Scan for the cell matching the given text and deliver its (X, Y) coordinate at center. 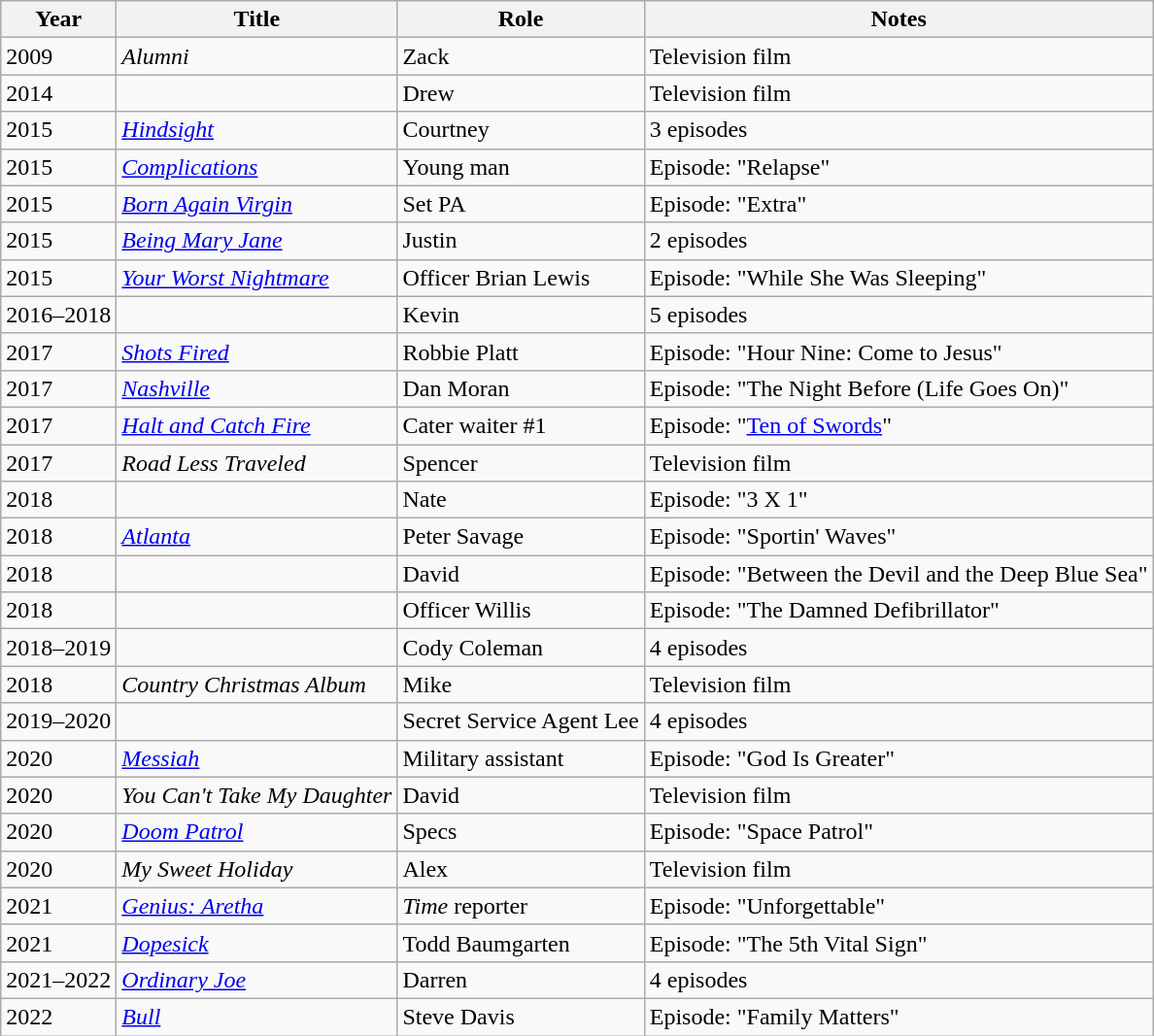
Episode: "Relapse" (899, 167)
2009 (58, 56)
2022 (58, 1017)
Zack (521, 56)
Your Worst Nightmare (256, 278)
5 episodes (899, 315)
Spencer (521, 463)
Drew (521, 93)
Justin (521, 241)
Atlanta (256, 537)
My Sweet Holiday (256, 869)
Episode: "Ten of Swords" (899, 425)
Robbie Platt (521, 351)
Episode: "3 X 1" (899, 500)
2014 (58, 93)
Episode: "Family Matters" (899, 1017)
Notes (899, 19)
Cody Coleman (521, 648)
2016–2018 (58, 315)
Peter Savage (521, 537)
Halt and Catch Fire (256, 425)
Ordinary Joe (256, 980)
Nashville (256, 388)
Complications (256, 167)
Specs (521, 832)
Alumni (256, 56)
Darren (521, 980)
Courtney (521, 130)
Country Christmas Album (256, 685)
Messiah (256, 758)
2 episodes (899, 241)
Born Again Virgin (256, 204)
Episode: "The Damned Defibrillator" (899, 611)
Episode: "Sportin' Waves" (899, 537)
Episode: "While She Was Sleeping" (899, 278)
3 episodes (899, 130)
Officer Willis (521, 611)
Mike (521, 685)
Alex (521, 869)
Genius: Aretha (256, 906)
Episode: "The Night Before (Life Goes On)" (899, 388)
Episode: "Extra" (899, 204)
Secret Service Agent Lee (521, 721)
Officer Brian Lewis (521, 278)
Todd Baumgarten (521, 943)
2018–2019 (58, 648)
Set PA (521, 204)
2019–2020 (58, 721)
Bull (256, 1017)
Episode: "God Is Greater" (899, 758)
You Can't Take My Daughter (256, 795)
Shots Fired (256, 351)
Kevin (521, 315)
Young man (521, 167)
Nate (521, 500)
Cater waiter #1 (521, 425)
Military assistant (521, 758)
Dopesick (256, 943)
Role (521, 19)
Title (256, 19)
Episode: "Space Patrol" (899, 832)
Episode: "Between the Devil and the Deep Blue Sea" (899, 574)
2021–2022 (58, 980)
Doom Patrol (256, 832)
Time reporter (521, 906)
Being Mary Jane (256, 241)
Steve Davis (521, 1017)
Episode: "Hour Nine: Come to Jesus" (899, 351)
Episode: "Unforgettable" (899, 906)
Hindsight (256, 130)
Year (58, 19)
Road Less Traveled (256, 463)
Dan Moran (521, 388)
Episode: "The 5th Vital Sign" (899, 943)
